Determine the (X, Y) coordinate at the center of the cell enclosing the given text.  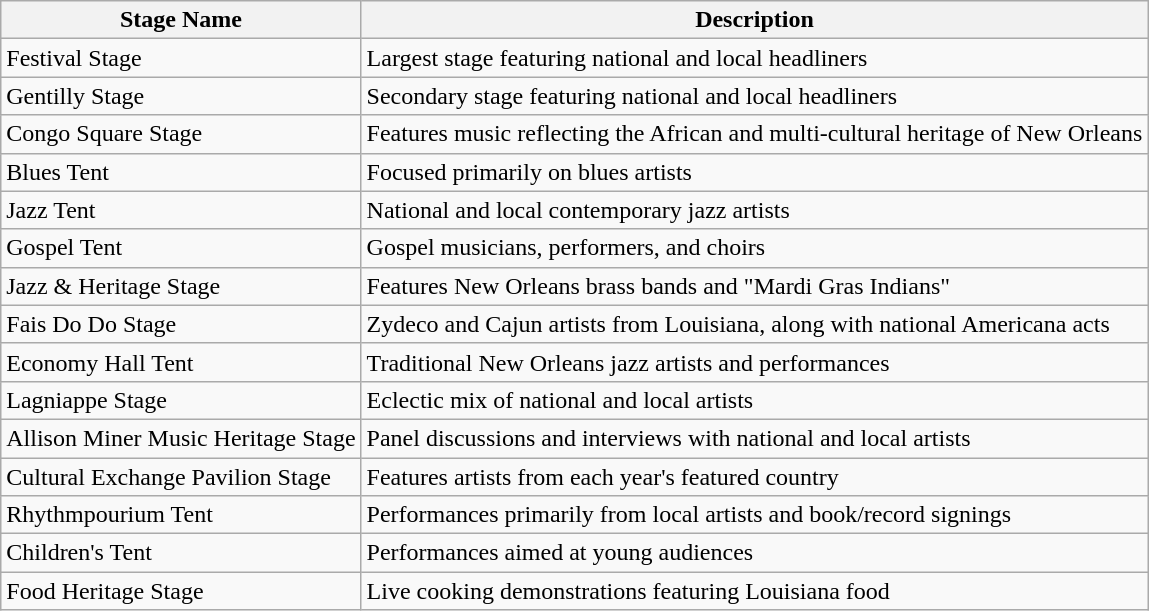
Gospel Tent (181, 248)
Lagniappe Stage (181, 400)
Allison Miner Music Heritage Stage (181, 438)
Congo Square Stage (181, 134)
Features New Orleans brass bands and "Mardi Gras Indians" (754, 286)
Gentilly Stage (181, 96)
Jazz Tent (181, 210)
Gospel musicians, performers, and choirs (754, 248)
Largest stage featuring national and local headliners (754, 58)
Features artists from each year's featured country (754, 477)
Performances aimed at young audiences (754, 553)
Food Heritage Stage (181, 591)
Stage Name (181, 20)
National and local contemporary jazz artists (754, 210)
Secondary stage featuring national and local headliners (754, 96)
Jazz & Heritage Stage (181, 286)
Panel discussions and interviews with national and local artists (754, 438)
Features music reflecting the African and multi-cultural heritage of New Orleans (754, 134)
Description (754, 20)
Festival Stage (181, 58)
Children's Tent (181, 553)
Focused primarily on blues artists (754, 172)
Eclectic mix of national and local artists (754, 400)
Performances primarily from local artists and book/record signings (754, 515)
Blues Tent (181, 172)
Rhythmpourium Tent (181, 515)
Fais Do Do Stage (181, 324)
Economy Hall Tent (181, 362)
Zydeco and Cajun artists from Louisiana, along with national Americana acts (754, 324)
Cultural Exchange Pavilion Stage (181, 477)
Traditional New Orleans jazz artists and performances (754, 362)
Live cooking demonstrations featuring Louisiana food (754, 591)
